Extract the [X, Y] coordinate from the center of the cell holding the provided text.  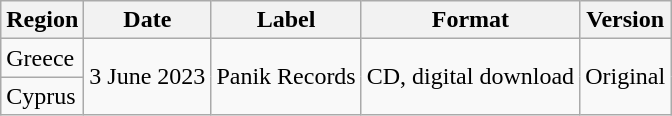
Date [148, 20]
Original [626, 77]
CD, digital download [470, 77]
Cyprus [42, 96]
Label [286, 20]
3 June 2023 [148, 77]
Panik Records [286, 77]
Version [626, 20]
Greece [42, 58]
Region [42, 20]
Format [470, 20]
